Return (X, Y) of the center of cell containing provided text 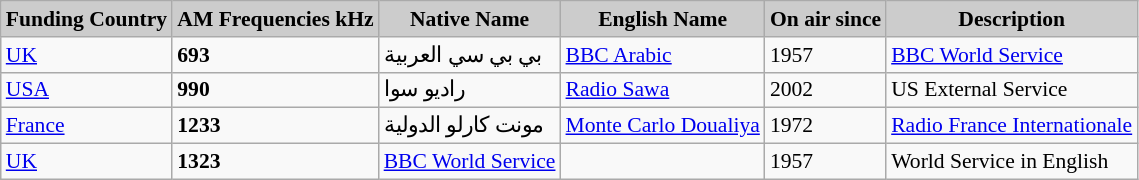
693 (275, 55)
BBC Arabic (663, 55)
Radio Sawa (663, 90)
US External Service (1012, 90)
2002 (826, 90)
USA (86, 90)
1233 (275, 126)
مونت كارلو الدولية (470, 126)
Funding Country (86, 19)
English Name (663, 19)
Radio France Internationale (1012, 126)
1323 (275, 162)
بي بي سي العربية (470, 55)
Native Name (470, 19)
1972 (826, 126)
Description (1012, 19)
France (86, 126)
Monte Carlo Doualiya (663, 126)
990 (275, 90)
On air since (826, 19)
رادیو سوا (470, 90)
World Service in English (1012, 162)
AM Frequencies kHz (275, 19)
